Pinpoint the cell where the given text exists, returning its (x, y) midpoint coordinate. 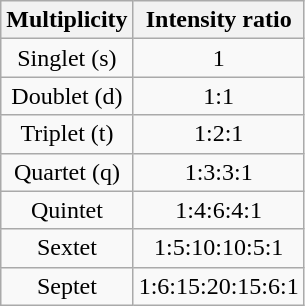
1:2:1 (218, 134)
Quintet (67, 210)
Sextet (67, 248)
Quartet (q) (67, 172)
1:1 (218, 96)
1:6:15:20:15:6:1 (218, 286)
Intensity ratio (218, 20)
Multiplicity (67, 20)
Doublet (d) (67, 96)
1:4:6:4:1 (218, 210)
1:5:10:10:5:1 (218, 248)
Triplet (t) (67, 134)
1 (218, 58)
Septet (67, 286)
1:3:3:1 (218, 172)
Singlet (s) (67, 58)
